Locate the cell with the specified text and output its (x, y) center coordinate. 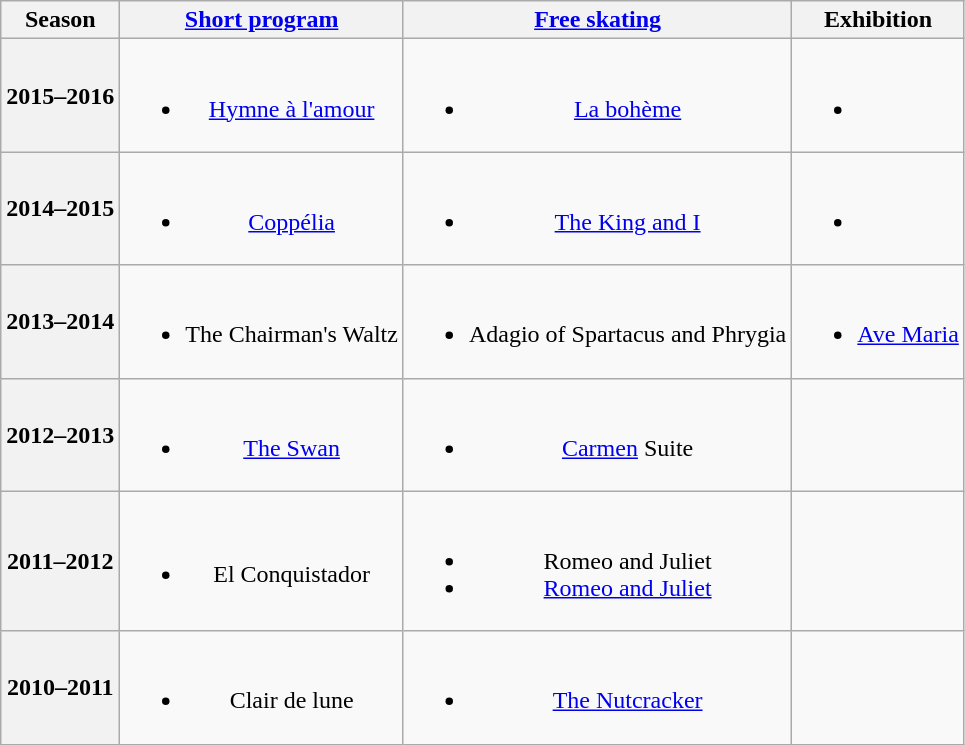
Exhibition (878, 20)
2010–2011 (60, 688)
Clair de lune (262, 688)
The Nutcracker (597, 688)
The King and I (597, 208)
La bohème (597, 96)
Season (60, 20)
2013–2014 (60, 322)
El Conquistador (262, 561)
The Chairman's Waltz (262, 322)
Coppélia (262, 208)
Free skating (597, 20)
Romeo and Juliet Romeo and Juliet (597, 561)
Carmen Suite (597, 434)
Adagio of Spartacus and Phrygia (597, 322)
2015–2016 (60, 96)
Hymne à l'amour (262, 96)
The Swan (262, 434)
2014–2015 (60, 208)
Short program (262, 20)
Ave Maria (878, 322)
2011–2012 (60, 561)
2012–2013 (60, 434)
